Detect which cell encompasses the target text, then output its [X, Y] center coordinate. 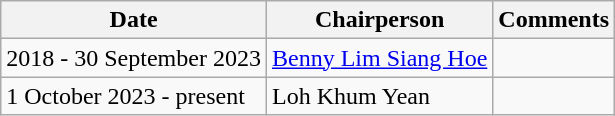
Loh Khum Yean [379, 96]
1 October 2023 - present [134, 96]
Chairperson [379, 20]
Comments [554, 20]
Benny Lim Siang Hoe [379, 58]
Date [134, 20]
2018 - 30 September 2023 [134, 58]
